Identify which cell holds the provided text, then report its (x, y) central coordinate. 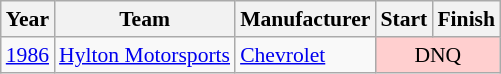
Manufacturer (305, 19)
Chevrolet (305, 55)
Start (404, 19)
Finish (466, 19)
DNQ (438, 55)
Year (28, 19)
Team (144, 19)
1986 (28, 55)
Hylton Motorsports (144, 55)
